Detect which cell encompasses the target text, then output its [x, y] center coordinate. 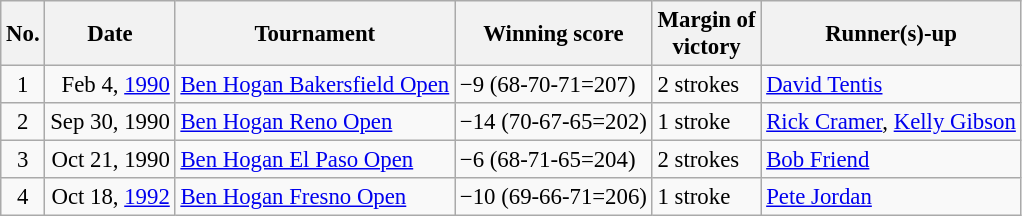
Date [110, 34]
Runner(s)-up [891, 34]
Sep 30, 1990 [110, 122]
Winning score [554, 34]
Tournament [314, 34]
Feb 4, 1990 [110, 85]
Ben Hogan Fresno Open [314, 197]
Rick Cramer, Kelly Gibson [891, 122]
Pete Jordan [891, 197]
David Tentis [891, 85]
1 [23, 85]
−6 (68-71-65=204) [554, 160]
Bob Friend [891, 160]
2 [23, 122]
Ben Hogan Bakersfield Open [314, 85]
−10 (69-66-71=206) [554, 197]
4 [23, 197]
Ben Hogan Reno Open [314, 122]
Margin ofvictory [706, 34]
3 [23, 160]
−14 (70-67-65=202) [554, 122]
−9 (68-70-71=207) [554, 85]
Ben Hogan El Paso Open [314, 160]
Oct 18, 1992 [110, 197]
Oct 21, 1990 [110, 160]
No. [23, 34]
